Output the [x, y] coordinate of the center of the cell containing the given text.  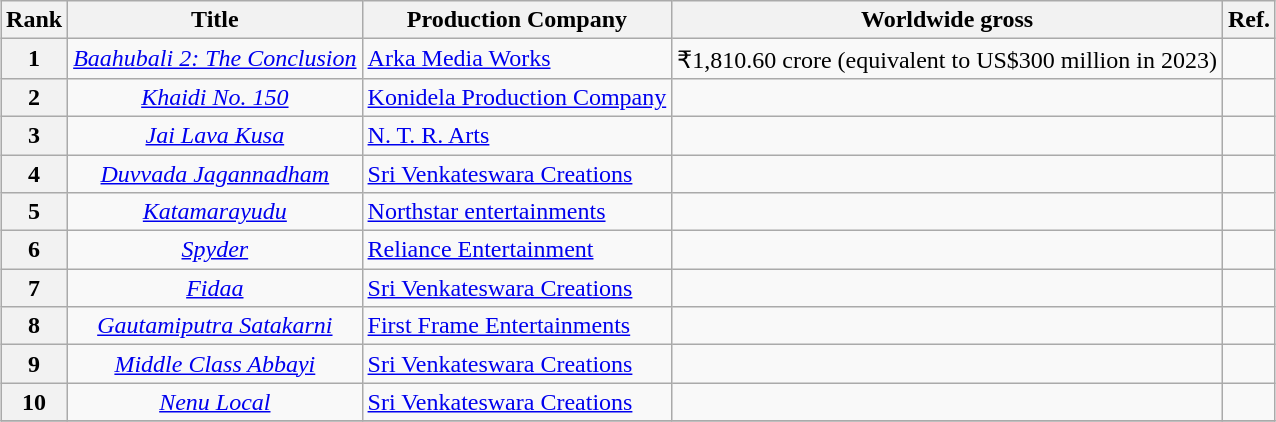
First Frame Entertainments [517, 326]
10 [34, 402]
1 [34, 59]
2 [34, 97]
N. T. R. Arts [517, 135]
Khaidi No. 150 [215, 97]
Northstar entertainments [517, 212]
Duvvada Jagannadham [215, 173]
5 [34, 212]
7 [34, 288]
Jai Lava Kusa [215, 135]
Katamarayudu [215, 212]
9 [34, 364]
Arka Media Works [517, 59]
6 [34, 250]
Worldwide gross [948, 20]
Baahubali 2: The Conclusion [215, 59]
Konidela Production Company [517, 97]
Fidaa [215, 288]
Rank [34, 20]
Nenu Local [215, 402]
Reliance Entertainment [517, 250]
Production Company [517, 20]
Gautamiputra Satakarni [215, 326]
Ref. [1248, 20]
Middle Class Abbayi [215, 364]
3 [34, 135]
8 [34, 326]
4 [34, 173]
Spyder [215, 250]
₹1,810.60 crore (equivalent to US$300 million in 2023) [948, 59]
Title [215, 20]
